Search for the cell housing the specified text and yield its (X, Y) center coordinate. 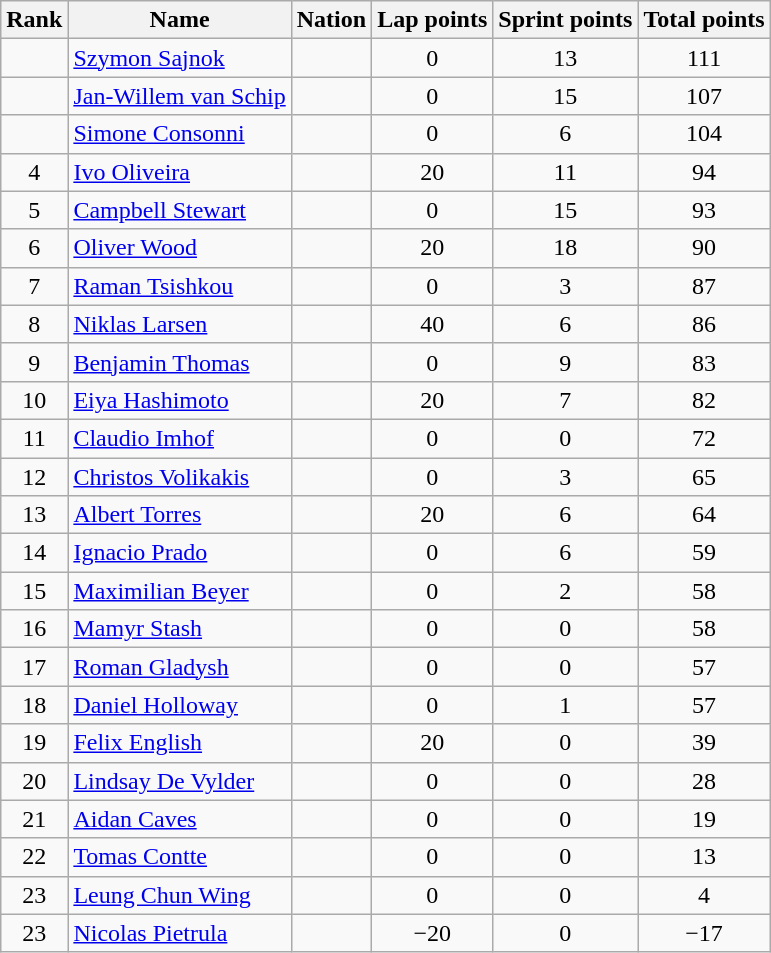
Lindsay De Vylder (180, 781)
Szymon Sajnok (180, 58)
87 (704, 286)
Oliver Wood (180, 248)
Name (180, 20)
Raman Tsishkou (180, 286)
17 (34, 667)
8 (34, 324)
86 (704, 324)
83 (704, 362)
Felix English (180, 743)
90 (704, 248)
16 (34, 629)
Leung Chun Wing (180, 895)
107 (704, 96)
59 (704, 553)
12 (34, 477)
111 (704, 58)
39 (704, 743)
Sprint points (566, 20)
Ignacio Prado (180, 553)
Maximilian Beyer (180, 591)
21 (34, 819)
64 (704, 515)
Rank (34, 20)
Daniel Holloway (180, 705)
Nation (331, 20)
Nicolas Pietrula (180, 933)
82 (704, 400)
Claudio Imhof (180, 438)
40 (432, 324)
93 (704, 210)
Christos Volikakis (180, 477)
Lap points (432, 20)
Albert Torres (180, 515)
104 (704, 134)
Eiya Hashimoto (180, 400)
Simone Consonni (180, 134)
Benjamin Thomas (180, 362)
22 (34, 857)
Ivo Oliveira (180, 172)
10 (34, 400)
65 (704, 477)
14 (34, 553)
1 (566, 705)
−20 (432, 933)
Mamyr Stash (180, 629)
−17 (704, 933)
28 (704, 781)
Tomas Contte (180, 857)
2 (566, 591)
94 (704, 172)
Niklas Larsen (180, 324)
Total points (704, 20)
5 (34, 210)
Aidan Caves (180, 819)
Jan-Willem van Schip (180, 96)
Campbell Stewart (180, 210)
72 (704, 438)
Roman Gladysh (180, 667)
